Scan for the cell matching the given text and deliver its [x, y] coordinate at center. 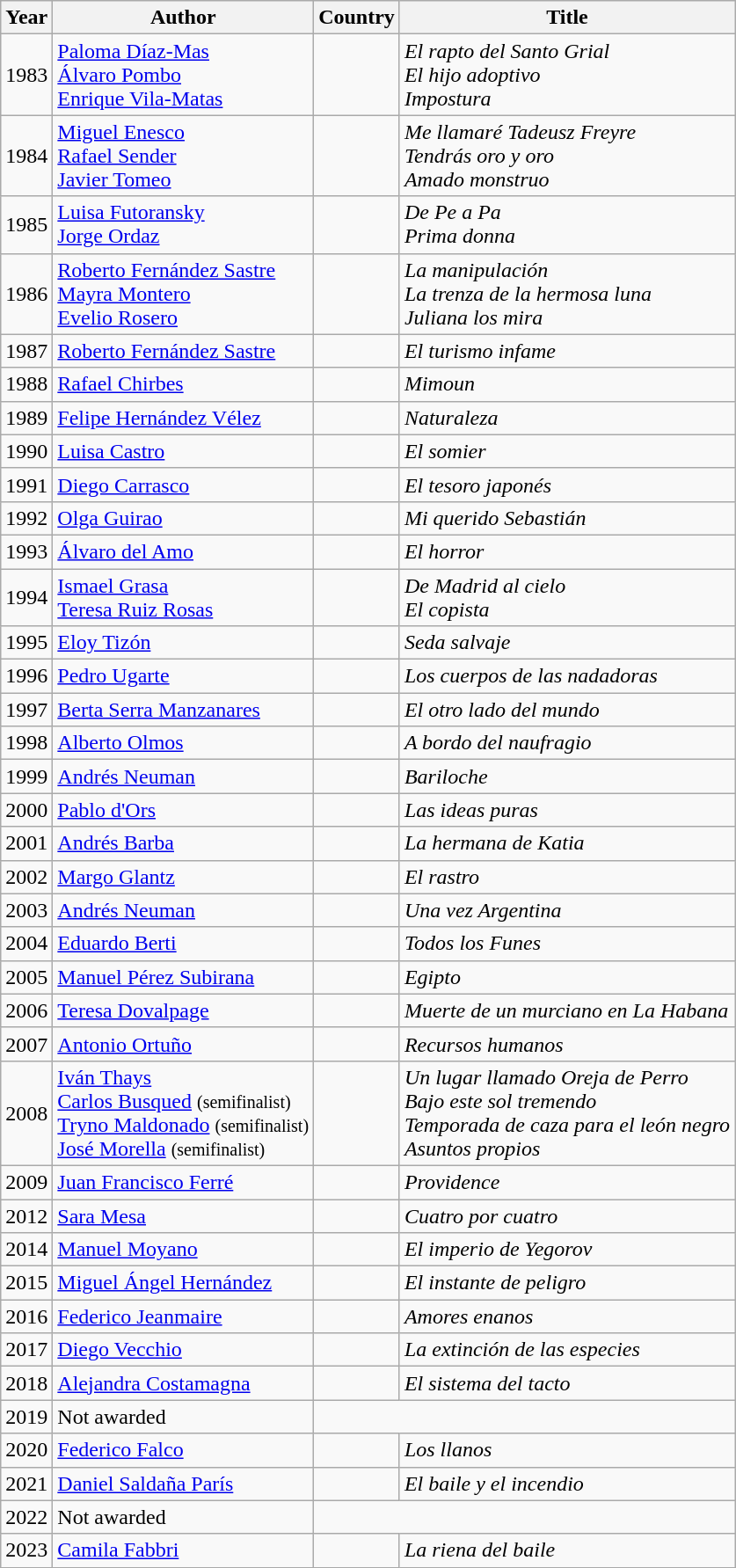
Una vez Argentina [566, 910]
Felipe Hernández Vélez [183, 418]
Roberto Fernández SastreMayra MonteroEvelio Rosero [183, 294]
Andrés Barba [183, 843]
2017 [26, 1350]
1983 [26, 75]
2016 [26, 1316]
Me llamaré Tadeusz FreyreTendrás oro y oroAmado monstruo [566, 156]
1990 [26, 451]
2007 [26, 1044]
2018 [26, 1383]
2022 [26, 1517]
Antonio Ortuño [183, 1044]
2023 [26, 1550]
Eloy Tizón [183, 643]
Federico Falco [183, 1450]
2002 [26, 877]
La extinción de las especies [566, 1350]
2020 [26, 1450]
Rafael Chirbes [183, 384]
Teresa Dovalpage [183, 1010]
Miguel Ángel Hernández [183, 1283]
El horror [566, 551]
2005 [26, 977]
Juan Francisco Ferré [183, 1182]
1994 [26, 596]
2000 [26, 810]
Pedro Ugarte [183, 676]
1987 [26, 351]
1986 [26, 294]
Manuel Pérez Subirana [183, 977]
1991 [26, 485]
Eduardo Berti [183, 944]
El imperio de Yegorov [566, 1250]
1992 [26, 518]
1996 [26, 676]
El rapto del Santo GrialEl hijo adoptivoImpostura [566, 75]
Country [357, 18]
Federico Jeanmaire [183, 1316]
1998 [26, 743]
2008 [26, 1113]
El otro lado del mundo [566, 710]
Cuatro por cuatro [566, 1216]
Olga Guirao [183, 518]
Paloma Díaz-MasÁlvaro PomboEnrique Vila-Matas [183, 75]
Alejandra Costamagna [183, 1383]
El tesoro japonés [566, 485]
Ismael GrasaTeresa Ruiz Rosas [183, 596]
A bordo del naufragio [566, 743]
Luisa FutoranskyJorge Ordaz [183, 225]
El turismo infame [566, 351]
Mimoun [566, 384]
Seda salvaje [566, 643]
1985 [26, 225]
2009 [26, 1182]
1997 [26, 710]
Berta Serra Manzanares [183, 710]
La hermana de Katia [566, 843]
Bariloche [566, 777]
Mi querido Sebastián [566, 518]
1984 [26, 156]
Manuel Moyano [183, 1250]
2012 [26, 1216]
Iván Thays Carlos Busqued (semifinalist)Tryno Maldonado (semifinalist)José Morella (semifinalist) [183, 1113]
Margo Glantz [183, 877]
Naturaleza [566, 418]
Author [183, 18]
2001 [26, 843]
Muerte de un murciano en La Habana [566, 1010]
1999 [26, 777]
1989 [26, 418]
La manipulaciónLa trenza de la hermosa lunaJuliana los mira [566, 294]
Luisa Castro [183, 451]
El somier [566, 451]
Diego Vecchio [183, 1350]
La riena del baile [566, 1550]
Las ideas puras [566, 810]
El instante de peligro [566, 1283]
El sistema del tacto [566, 1383]
1993 [26, 551]
Miguel EnescoRafael SenderJavier Tomeo [183, 156]
2019 [26, 1417]
Pablo d'Ors [183, 810]
Diego Carrasco [183, 485]
Providence [566, 1182]
Title [566, 18]
Los cuerpos de las nadadoras [566, 676]
2014 [26, 1250]
2006 [26, 1010]
El rastro [566, 877]
Year [26, 18]
Todos los Funes [566, 944]
De Madrid al cieloEl copista [566, 596]
Un lugar llamado Oreja de PerroBajo este sol tremendoTemporada de caza para el león negroAsuntos propios [566, 1113]
Amores enanos [566, 1316]
Egipto [566, 977]
De Pe a PaPrima donna [566, 225]
Sara Mesa [183, 1216]
El baile y el incendio [566, 1484]
1988 [26, 384]
Alberto Olmos [183, 743]
1995 [26, 643]
Roberto Fernández Sastre [183, 351]
2021 [26, 1484]
Los llanos [566, 1450]
Recursos humanos [566, 1044]
2015 [26, 1283]
2004 [26, 944]
2003 [26, 910]
Álvaro del Amo [183, 551]
Camila Fabbri [183, 1550]
Daniel Saldaña París [183, 1484]
